Return (x, y) of the center of cell containing provided text 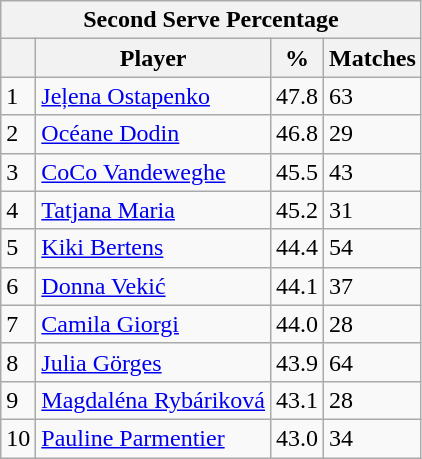
37 (373, 286)
Jeļena Ostapenko (154, 96)
45.2 (298, 210)
7 (18, 324)
Donna Vekić (154, 286)
44.1 (298, 286)
31 (373, 210)
1 (18, 96)
46.8 (298, 134)
6 (18, 286)
43.0 (298, 438)
29 (373, 134)
63 (373, 96)
4 (18, 210)
47.8 (298, 96)
45.5 (298, 172)
44.4 (298, 248)
Player (154, 58)
10 (18, 438)
Pauline Parmentier (154, 438)
Tatjana Maria (154, 210)
Magdaléna Rybáriková (154, 400)
9 (18, 400)
8 (18, 362)
3 (18, 172)
Julia Görges (154, 362)
43.1 (298, 400)
Océane Dodin (154, 134)
64 (373, 362)
5 (18, 248)
54 (373, 248)
Second Serve Percentage (212, 20)
% (298, 58)
2 (18, 134)
Kiki Bertens (154, 248)
CoCo Vandeweghe (154, 172)
34 (373, 438)
43 (373, 172)
Matches (373, 58)
43.9 (298, 362)
Camila Giorgi (154, 324)
44.0 (298, 324)
